From the cell containing the given text, extract its center point as [x, y] coordinate. 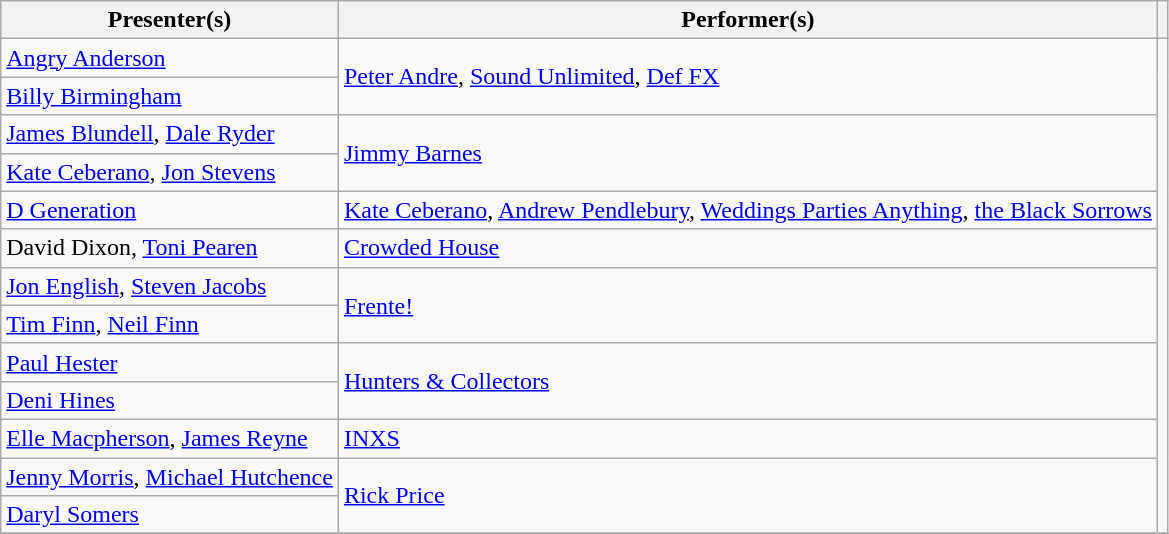
Peter Andre, Sound Unlimited, Def FX [748, 77]
Jon English, Steven Jacobs [170, 286]
Angry Anderson [170, 58]
Elle Macpherson, James Reyne [170, 438]
Hunters & Collectors [748, 381]
Crowded House [748, 248]
Presenter(s) [170, 20]
Tim Finn, Neil Finn [170, 324]
Rick Price [748, 496]
Deni Hines [170, 400]
James Blundell, Dale Ryder [170, 134]
D Generation [170, 210]
David Dixon, Toni Pearen [170, 248]
Billy Birmingham [170, 96]
Frente! [748, 305]
Jimmy Barnes [748, 153]
Paul Hester [170, 362]
Performer(s) [748, 20]
Jenny Morris, Michael Hutchence [170, 477]
Daryl Somers [170, 515]
Kate Ceberano, Andrew Pendlebury, Weddings Parties Anything, the Black Sorrows [748, 210]
Kate Ceberano, Jon Stevens [170, 172]
INXS [748, 438]
